Return (x, y) of the center of cell containing provided text 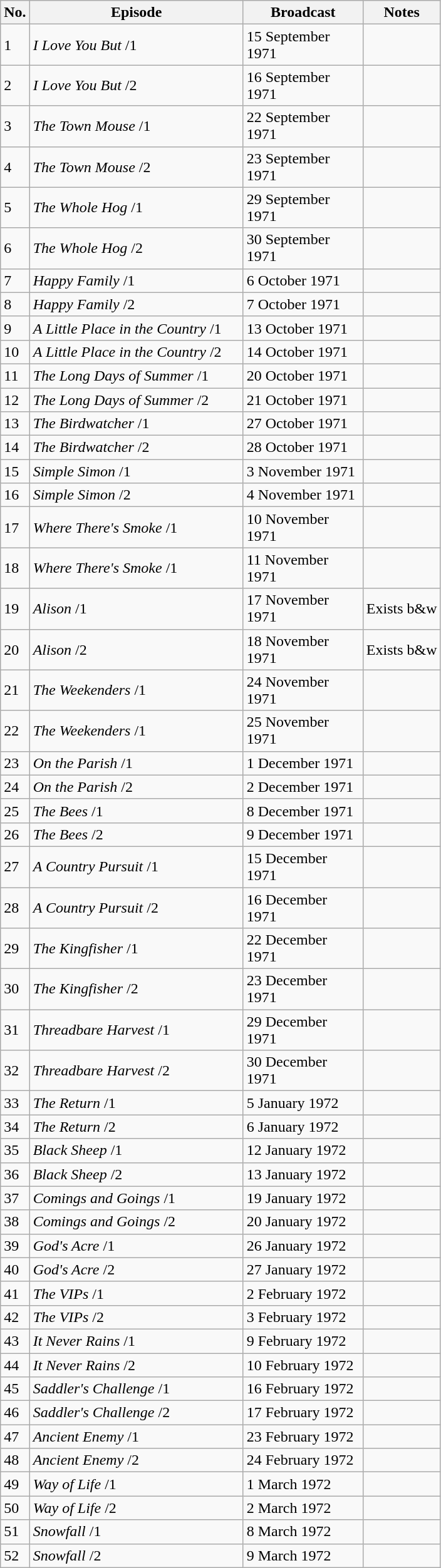
27 January 1972 (303, 1269)
23 December 1971 (303, 989)
I Love You But /1 (137, 45)
God's Acre /1 (137, 1246)
6 October 1971 (303, 280)
38 (15, 1222)
17 November 1971 (303, 608)
13 (15, 424)
Comings and Goings /1 (137, 1198)
1 (15, 45)
16 February 1972 (303, 1389)
31 (15, 1030)
9 February 1972 (303, 1341)
18 (15, 568)
22 September 1971 (303, 126)
23 September 1971 (303, 167)
The Whole Hog /2 (137, 248)
21 October 1971 (303, 400)
17 (15, 527)
It Never Rains /2 (137, 1365)
47 (15, 1437)
3 November 1971 (303, 471)
1 December 1971 (303, 763)
50 (15, 1508)
51 (15, 1532)
24 (15, 787)
The Long Days of Summer /1 (137, 376)
10 (15, 352)
29 (15, 949)
Way of Life /1 (137, 1484)
A Little Place in the Country /2 (137, 352)
26 (15, 834)
9 (15, 328)
25 (15, 811)
On the Parish /1 (137, 763)
Snowfall /2 (137, 1555)
19 (15, 608)
7 (15, 280)
24 November 1971 (303, 690)
The Long Days of Summer /2 (137, 400)
11 November 1971 (303, 568)
16 (15, 495)
5 (15, 208)
23 (15, 763)
24 February 1972 (303, 1460)
Happy Family /1 (137, 280)
Alison /1 (137, 608)
Happy Family /2 (137, 304)
46 (15, 1413)
33 (15, 1103)
49 (15, 1484)
The Return /2 (137, 1127)
The Whole Hog /1 (137, 208)
9 December 1971 (303, 834)
18 November 1971 (303, 650)
Saddler's Challenge /1 (137, 1389)
48 (15, 1460)
A Country Pursuit /2 (137, 908)
9 March 1972 (303, 1555)
2 December 1971 (303, 787)
Ancient Enemy /1 (137, 1437)
20 October 1971 (303, 376)
12 January 1972 (303, 1150)
Black Sheep /1 (137, 1150)
19 January 1972 (303, 1198)
30 December 1971 (303, 1070)
15 (15, 471)
A Little Place in the Country /1 (137, 328)
14 (15, 448)
26 January 1972 (303, 1246)
Way of Life /2 (137, 1508)
42 (15, 1317)
The Birdwatcher /2 (137, 448)
45 (15, 1389)
Ancient Enemy /2 (137, 1460)
The Birdwatcher /1 (137, 424)
30 (15, 989)
7 October 1971 (303, 304)
11 (15, 376)
Notes (402, 13)
17 February 1972 (303, 1413)
6 (15, 248)
5 January 1972 (303, 1103)
22 December 1971 (303, 949)
14 October 1971 (303, 352)
Saddler's Challenge /2 (137, 1413)
The Kingfisher /2 (137, 989)
3 (15, 126)
27 (15, 866)
2 (15, 85)
The VIPs /2 (137, 1317)
16 December 1971 (303, 908)
23 February 1972 (303, 1437)
The Kingfisher /1 (137, 949)
15 December 1971 (303, 866)
10 November 1971 (303, 527)
1 March 1972 (303, 1484)
Comings and Goings /2 (137, 1222)
6 January 1972 (303, 1127)
The VIPs /1 (137, 1293)
16 September 1971 (303, 85)
15 September 1971 (303, 45)
Threadbare Harvest /2 (137, 1070)
13 January 1972 (303, 1174)
God's Acre /2 (137, 1269)
28 (15, 908)
Threadbare Harvest /1 (137, 1030)
8 March 1972 (303, 1532)
8 (15, 304)
27 October 1971 (303, 424)
20 January 1972 (303, 1222)
I Love You But /2 (137, 85)
2 March 1972 (303, 1508)
Broadcast (303, 13)
21 (15, 690)
25 November 1971 (303, 731)
37 (15, 1198)
Black Sheep /2 (137, 1174)
No. (15, 13)
The Bees /1 (137, 811)
A Country Pursuit /1 (137, 866)
35 (15, 1150)
20 (15, 650)
4 (15, 167)
52 (15, 1555)
The Bees /2 (137, 834)
Simple Simon /1 (137, 471)
Snowfall /1 (137, 1532)
The Town Mouse /1 (137, 126)
2 February 1972 (303, 1293)
10 February 1972 (303, 1365)
The Return /1 (137, 1103)
34 (15, 1127)
43 (15, 1341)
Simple Simon /2 (137, 495)
39 (15, 1246)
Alison /2 (137, 650)
44 (15, 1365)
The Town Mouse /2 (137, 167)
12 (15, 400)
36 (15, 1174)
29 December 1971 (303, 1030)
Episode (137, 13)
40 (15, 1269)
8 December 1971 (303, 811)
3 February 1972 (303, 1317)
30 September 1971 (303, 248)
It Never Rains /1 (137, 1341)
32 (15, 1070)
4 November 1971 (303, 495)
On the Parish /2 (137, 787)
22 (15, 731)
13 October 1971 (303, 328)
41 (15, 1293)
29 September 1971 (303, 208)
28 October 1971 (303, 448)
